Return the (X, Y) coordinate for the center point of the cell that contains the specified text.  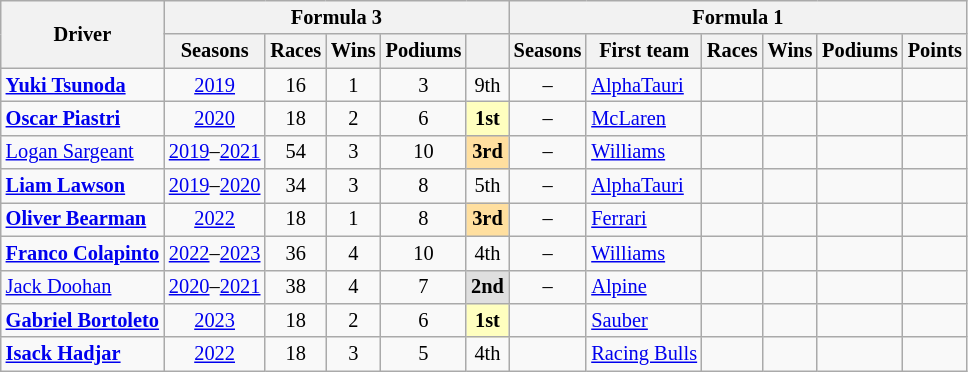
5 (424, 354)
Franco Colapinto (82, 253)
Formula 1 (738, 17)
2022–2023 (214, 253)
34 (296, 186)
Sauber (644, 320)
Jack Doohan (82, 287)
36 (296, 253)
Oliver Bearman (82, 219)
Formula 3 (336, 17)
Oscar Piastri (82, 118)
5th (488, 186)
Logan Sargeant (82, 152)
Isack Hadjar (82, 354)
Driver (82, 34)
2023 (214, 320)
Yuki Tsunoda (82, 85)
Gabriel Bortoleto (82, 320)
2nd (488, 287)
2020–2021 (214, 287)
38 (296, 287)
Ferrari (644, 219)
54 (296, 152)
2019–2021 (214, 152)
First team (644, 51)
Racing Bulls (644, 354)
2019 (214, 85)
Alpine (644, 287)
9th (488, 85)
2019–2020 (214, 186)
Liam Lawson (82, 186)
2020 (214, 118)
7 (424, 287)
Points (935, 51)
McLaren (644, 118)
16 (296, 85)
